Detect which cell encompasses the target text, then output its [x, y] center coordinate. 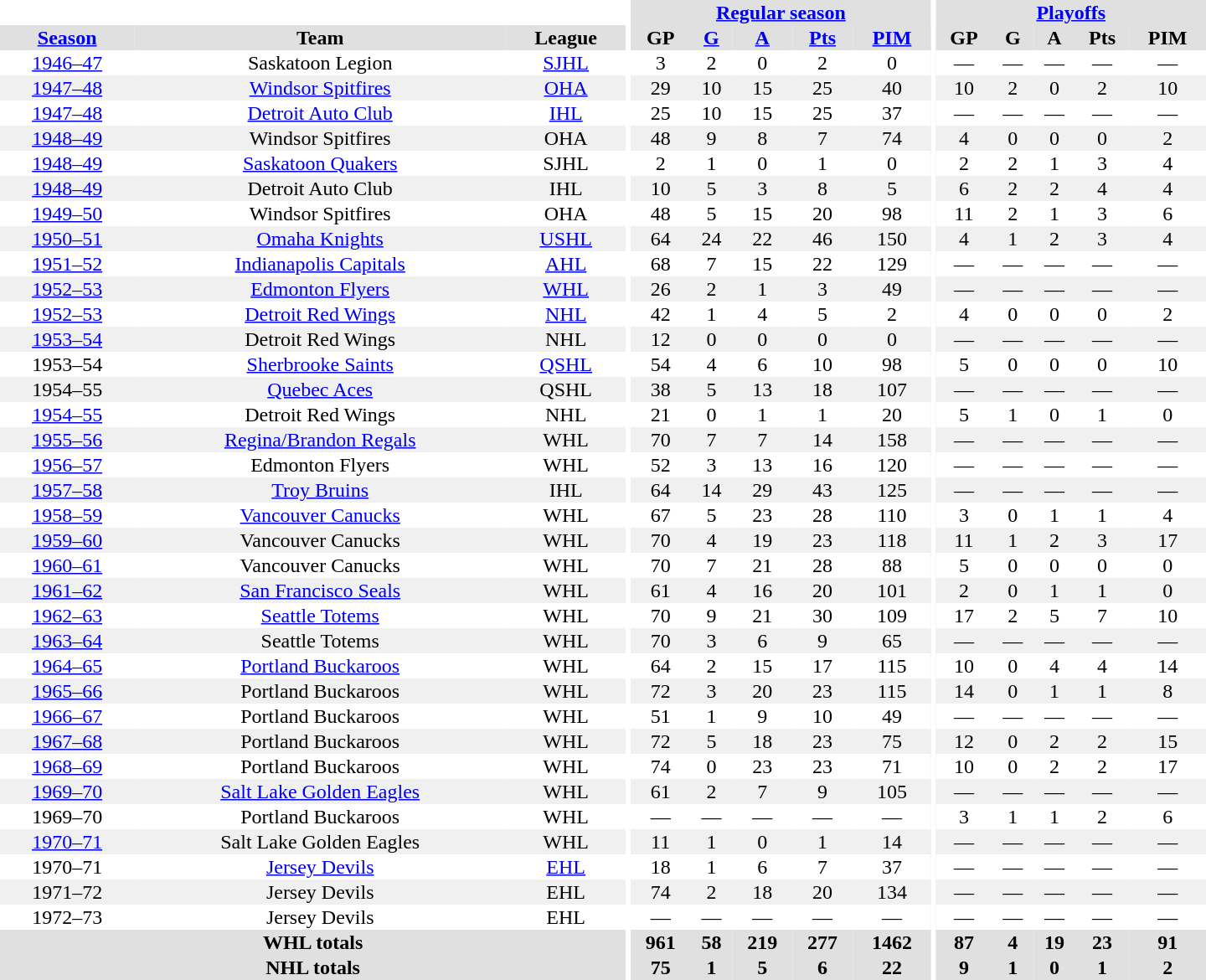
134 [892, 892]
129 [892, 264]
1964–65 [67, 666]
1949–50 [67, 214]
1967–68 [67, 741]
Troy Bruins [320, 490]
Saskatoon Legion [320, 63]
USHL [566, 239]
107 [892, 389]
1971–72 [67, 892]
Regina/Brandon Regals [320, 440]
961 [661, 942]
1961–62 [67, 591]
88 [892, 565]
1963–64 [67, 641]
1965–66 [67, 691]
1462 [892, 942]
1955–56 [67, 440]
101 [892, 591]
219 [762, 942]
42 [661, 314]
League [566, 38]
1962–63 [67, 616]
87 [963, 942]
67 [661, 515]
120 [892, 465]
Quebec Aces [320, 389]
91 [1167, 942]
65 [892, 641]
24 [712, 239]
1957–58 [67, 490]
Sherbrooke Saints [320, 364]
NHL totals [313, 967]
125 [892, 490]
1956–57 [67, 465]
40 [892, 88]
68 [661, 264]
118 [892, 540]
San Francisco Seals [320, 591]
30 [822, 616]
105 [892, 792]
58 [712, 942]
Indianapolis Capitals [320, 264]
46 [822, 239]
1966–67 [67, 716]
1946–47 [67, 63]
WHL totals [313, 942]
110 [892, 515]
52 [661, 465]
1951–52 [67, 264]
150 [892, 239]
109 [892, 616]
Season [67, 38]
Team [320, 38]
38 [661, 389]
1972–73 [67, 917]
51 [661, 716]
Saskatoon Quakers [320, 163]
1968–69 [67, 766]
71 [892, 766]
Regular season [781, 13]
AHL [566, 264]
26 [661, 289]
54 [661, 364]
158 [892, 440]
43 [822, 490]
1950–51 [67, 239]
Playoffs [1070, 13]
Omaha Knights [320, 239]
277 [822, 942]
1960–61 [67, 565]
1959–60 [67, 540]
1958–59 [67, 515]
